Locate the cell with the specified text and output its (X, Y) center coordinate. 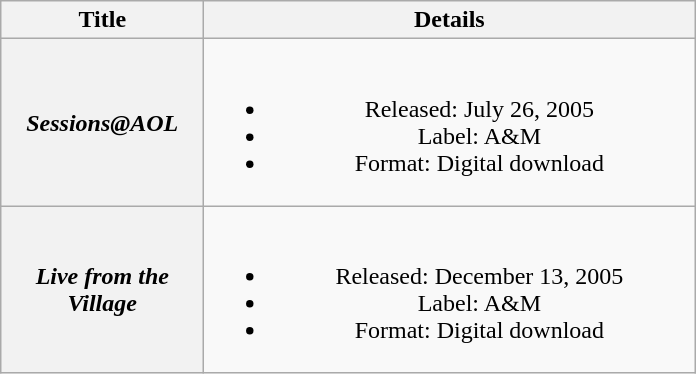
Sessions@AOL (102, 122)
Details (450, 20)
Live from the Village (102, 290)
Released: July 26, 2005Label: A&MFormat: Digital download (450, 122)
Released: December 13, 2005Label: A&MFormat: Digital download (450, 290)
Title (102, 20)
